Determine the [X, Y] coordinate at the center of the cell enclosing the given text.  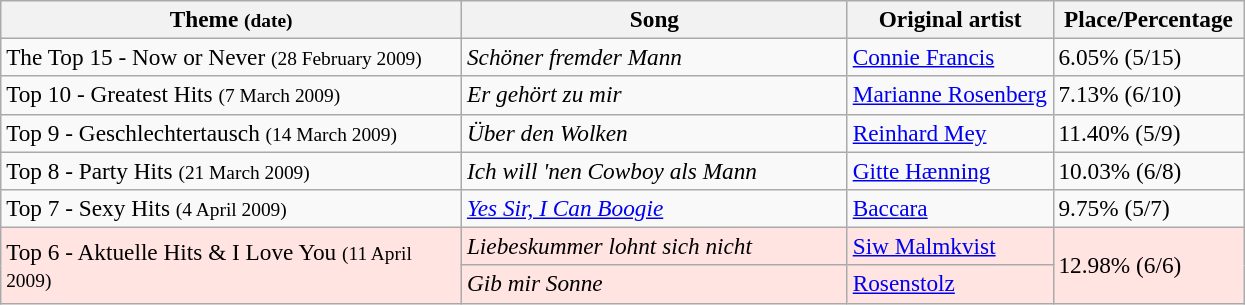
Ich will 'nen Cowboy als Mann [655, 170]
Er gehört zu mir [655, 95]
Top 9 - Geschlechtertausch (14 March 2009) [232, 133]
Top 8 - Party Hits (21 March 2009) [232, 170]
10.03% (6/8) [1148, 170]
Connie Francis [950, 57]
11.40% (5/9) [1148, 133]
Siw Malmkvist [950, 246]
Yes Sir, I Can Boogie [655, 208]
Top 6 - Aktuelle Hits & I Love You (11 April 2009) [232, 265]
Marianne Rosenberg [950, 95]
Top 10 - Greatest Hits (7 March 2009) [232, 95]
Über den Wolken [655, 133]
7.13% (6/10) [1148, 95]
Song [655, 19]
Theme (date) [232, 19]
12.98% (6/6) [1148, 265]
Schöner fremder Mann [655, 57]
Original artist [950, 19]
Rosenstolz [950, 284]
Gib mir Sonne [655, 284]
Reinhard Mey [950, 133]
Place/Percentage [1148, 19]
The Top 15 - Now or Never (28 February 2009) [232, 57]
Baccara [950, 208]
Top 7 - Sexy Hits (4 April 2009) [232, 208]
6.05% (5/15) [1148, 57]
Gitte Hænning [950, 170]
9.75% (5/7) [1148, 208]
Liebeskummer lohnt sich nicht [655, 246]
